Capture the cell that displays the provided text and extract its (X, Y) central coordinate. 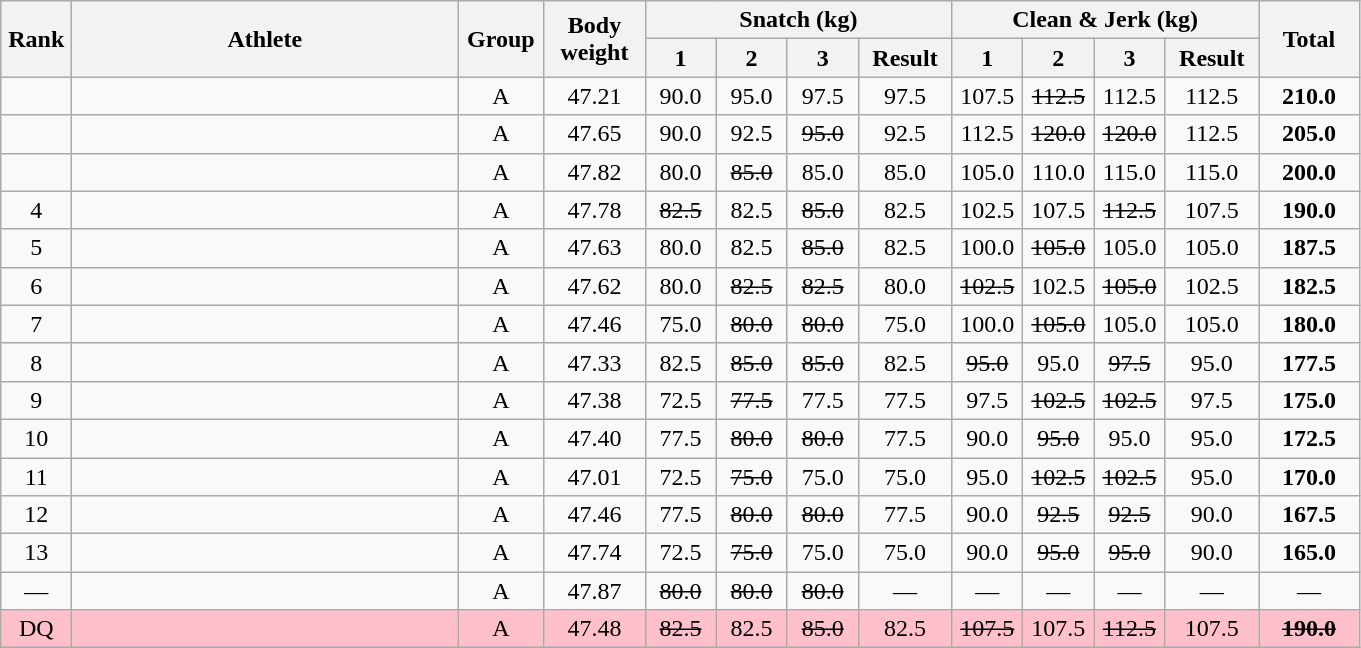
205.0 (1308, 134)
47.63 (594, 248)
Snatch (kg) (798, 20)
165.0 (1308, 553)
47.01 (594, 477)
6 (36, 286)
7 (36, 324)
47.65 (594, 134)
Body weight (594, 39)
Clean & Jerk (kg) (1106, 20)
47.82 (594, 172)
167.5 (1308, 515)
180.0 (1308, 324)
Rank (36, 39)
200.0 (1308, 172)
47.38 (594, 400)
DQ (36, 629)
8 (36, 362)
47.74 (594, 553)
47.21 (594, 96)
175.0 (1308, 400)
47.87 (594, 591)
10 (36, 438)
5 (36, 248)
210.0 (1308, 96)
187.5 (1308, 248)
172.5 (1308, 438)
Total (1308, 39)
9 (36, 400)
47.40 (594, 438)
4 (36, 210)
110.0 (1058, 172)
11 (36, 477)
47.33 (594, 362)
47.62 (594, 286)
182.5 (1308, 286)
170.0 (1308, 477)
13 (36, 553)
177.5 (1308, 362)
47.48 (594, 629)
Athlete (265, 39)
12 (36, 515)
Group (501, 39)
47.78 (594, 210)
